Find where the given text appears and provide that cell's center as [X, Y] coordinate. 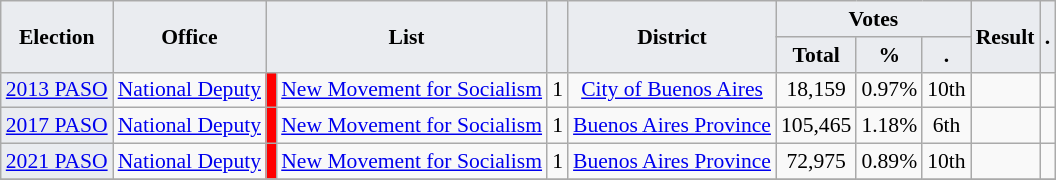
0.97% [889, 90]
18,159 [816, 90]
City of Buenos Aires [672, 90]
2021 PASO [57, 162]
Election [57, 36]
Result [1006, 36]
0.89% [889, 162]
Total [816, 55]
List [406, 36]
2017 PASO [57, 126]
1.18% [889, 126]
105,465 [816, 126]
72,975 [816, 162]
2013 PASO [57, 90]
6th [946, 126]
Votes [874, 19]
% [889, 55]
District [672, 36]
Office [190, 36]
